Detect which cell encompasses the target text, then output its (x, y) center coordinate. 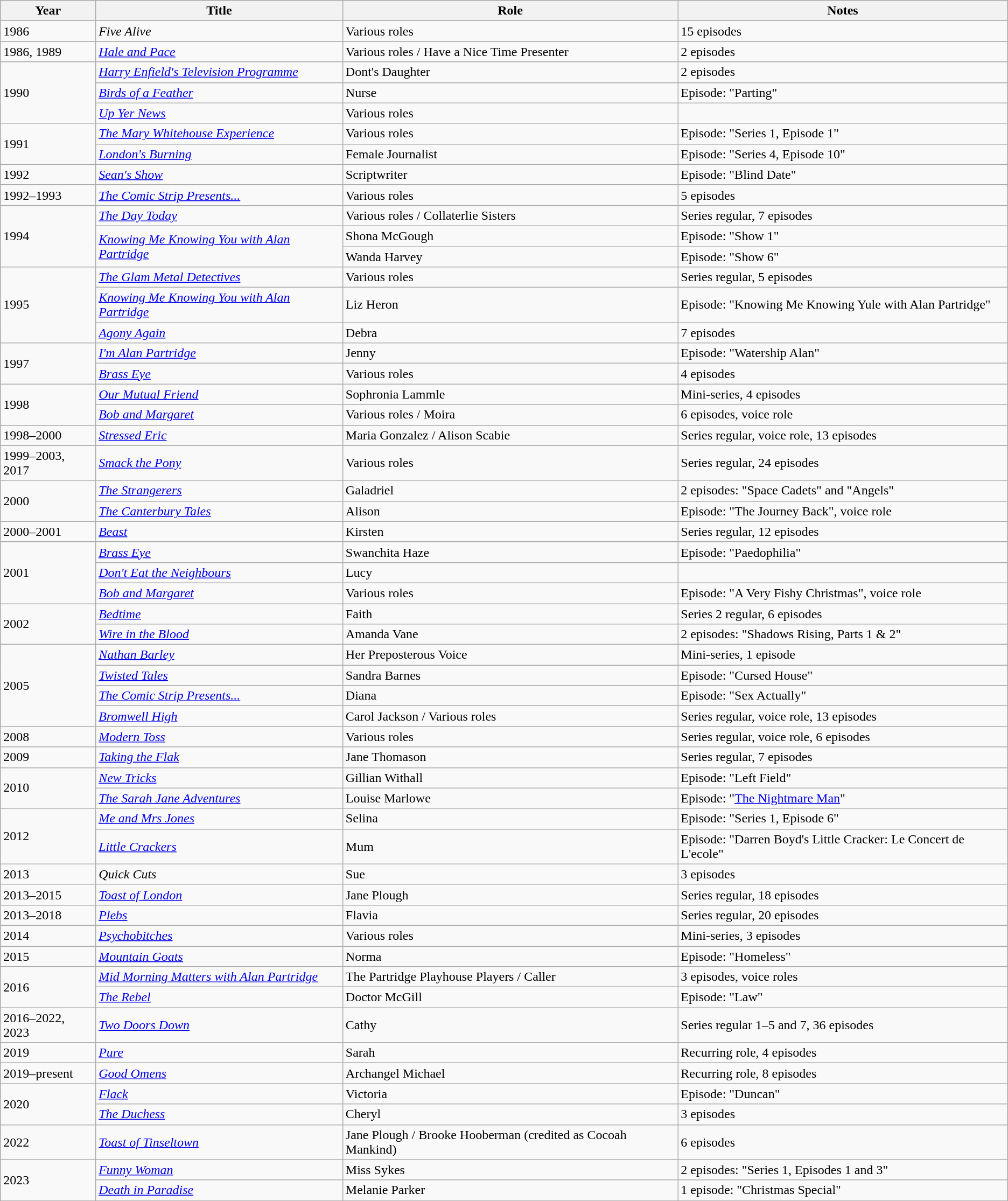
Lucy (510, 572)
Galadriel (510, 491)
Notes (843, 11)
15 episodes (843, 31)
1998–2000 (48, 435)
Female Journalist (510, 154)
Episode: "Show 6" (843, 257)
Toast of Tinseltown (220, 1142)
Shona McGough (510, 236)
2023 (48, 1180)
Up Yer News (220, 113)
Episode: "Sex Actually" (843, 696)
Episode: "A Very Fishy Christmas", voice role (843, 593)
Birds of a Feather (220, 93)
2016–2022, 2023 (48, 1025)
Sarah (510, 1053)
Mountain Goats (220, 956)
Series regular, 18 episodes (843, 895)
Good Omens (220, 1073)
2005 (48, 686)
Episode: "Cursed House" (843, 675)
Cheryl (510, 1114)
Episode: "Parting" (843, 93)
2001 (48, 572)
Our Mutual Friend (220, 394)
2013–2015 (48, 895)
1992 (48, 174)
Year (48, 11)
The Strangerers (220, 491)
6 episodes, voice role (843, 415)
2019 (48, 1053)
Plebs (220, 915)
Mid Morning Matters with Alan Partridge (220, 977)
Diana (510, 696)
Various roles / Collaterlie Sisters (510, 215)
2014 (48, 935)
Cathy (510, 1025)
Episode: "Series 1, Episode 6" (843, 819)
Jane Plough (510, 895)
Series regular, 20 episodes (843, 915)
1995 (48, 305)
2022 (48, 1142)
Pure (220, 1053)
Her Preposterous Voice (510, 655)
I'm Alan Partridge (220, 353)
Series regular, 5 episodes (843, 277)
Bromwell High (220, 716)
Five Alive (220, 31)
The Glam Metal Detectives (220, 277)
1992–1993 (48, 195)
Nurse (510, 93)
Series 2 regular, 6 episodes (843, 613)
The Sarah Jane Adventures (220, 798)
Melanie Parker (510, 1190)
2013–2018 (48, 915)
The Day Today (220, 215)
The Mary Whitehouse Experience (220, 134)
Series regular 1–5 and 7, 36 episodes (843, 1025)
1998 (48, 404)
Death in Paradise (220, 1190)
Stressed Eric (220, 435)
Mini-series, 3 episodes (843, 935)
1 episode: "Christmas Special" (843, 1190)
Episode: "Show 1" (843, 236)
Episode: "Paedophilia" (843, 552)
Episode: "The Nightmare Man" (843, 798)
2 episodes: "Space Cadets" and "Angels" (843, 491)
2010 (48, 788)
1991 (48, 144)
Archangel Michael (510, 1073)
Series regular, 24 episodes (843, 463)
Wire in the Blood (220, 634)
Smack the Pony (220, 463)
2019–present (48, 1073)
1986 (48, 31)
Episode: "Series 4, Episode 10" (843, 154)
Episode: "Series 1, Episode 1" (843, 134)
Nathan Barley (220, 655)
Scriptwriter (510, 174)
Toast of London (220, 895)
Episode: "Blind Date" (843, 174)
Kirsten (510, 532)
Swanchita Haze (510, 552)
1994 (48, 236)
Agony Again (220, 333)
Gillian Withall (510, 778)
Two Doors Down (220, 1025)
Faith (510, 613)
Psychobitches (220, 935)
Modern Toss (220, 737)
Episode: "Duncan" (843, 1094)
4 episodes (843, 374)
Sophronia Lammle (510, 394)
2002 (48, 624)
Louise Marlowe (510, 798)
7 episodes (843, 333)
1997 (48, 364)
Me and Mrs Jones (220, 819)
Episode: "Left Field" (843, 778)
2009 (48, 757)
Funny Woman (220, 1170)
Role (510, 11)
Dont's Daughter (510, 72)
Series regular, 12 episodes (843, 532)
5 episodes (843, 195)
Series regular, voice role, 6 episodes (843, 737)
Norma (510, 956)
2 episodes: "Series 1, Episodes 1 and 3" (843, 1170)
Hale and Pace (220, 52)
2 episodes: "Shadows Rising, Parts 1 & 2" (843, 634)
Episode: "Homeless" (843, 956)
Bedtime (220, 613)
Episode: "Knowing Me Knowing Yule with Alan Partridge" (843, 305)
Episode: "Watership Alan" (843, 353)
2000–2001 (48, 532)
The Partridge Playhouse Players / Caller (510, 977)
Little Crackers (220, 847)
Wanda Harvey (510, 257)
Sean's Show (220, 174)
Alison (510, 511)
Doctor McGill (510, 997)
2008 (48, 737)
6 episodes (843, 1142)
Jenny (510, 353)
Recurring role, 8 episodes (843, 1073)
Harry Enfield's Television Programme (220, 72)
2016 (48, 987)
Carol Jackson / Various roles (510, 716)
Miss Sykes (510, 1170)
The Rebel (220, 997)
Flavia (510, 915)
Various roles / Have a Nice Time Presenter (510, 52)
London's Burning (220, 154)
Maria Gonzalez / Alison Scabie (510, 435)
Jane Plough / Brooke Hooberman (credited as Cocoah Mankind) (510, 1142)
Victoria (510, 1094)
2013 (48, 874)
1999–2003, 2017 (48, 463)
Episode: "Darren Boyd's Little Cracker: Le Concert de L'ecole" (843, 847)
3 episodes, voice roles (843, 977)
2012 (48, 836)
New Tricks (220, 778)
Mini-series, 1 episode (843, 655)
Liz Heron (510, 305)
Mum (510, 847)
2015 (48, 956)
1986, 1989 (48, 52)
Don't Eat the Neighbours (220, 572)
Recurring role, 4 episodes (843, 1053)
Taking the Flak (220, 757)
Sandra Barnes (510, 675)
Title (220, 11)
Debra (510, 333)
Selina (510, 819)
The Canterbury Tales (220, 511)
Quick Cuts (220, 874)
2020 (48, 1104)
Jane Thomason (510, 757)
Flack (220, 1094)
The Duchess (220, 1114)
Episode: "The Journey Back", voice role (843, 511)
Various roles / Moira (510, 415)
Amanda Vane (510, 634)
Beast (220, 532)
Twisted Tales (220, 675)
Sue (510, 874)
1990 (48, 93)
Mini-series, 4 episodes (843, 394)
Episode: "Law" (843, 997)
2000 (48, 501)
